Search for the cell housing the specified text and yield its (x, y) center coordinate. 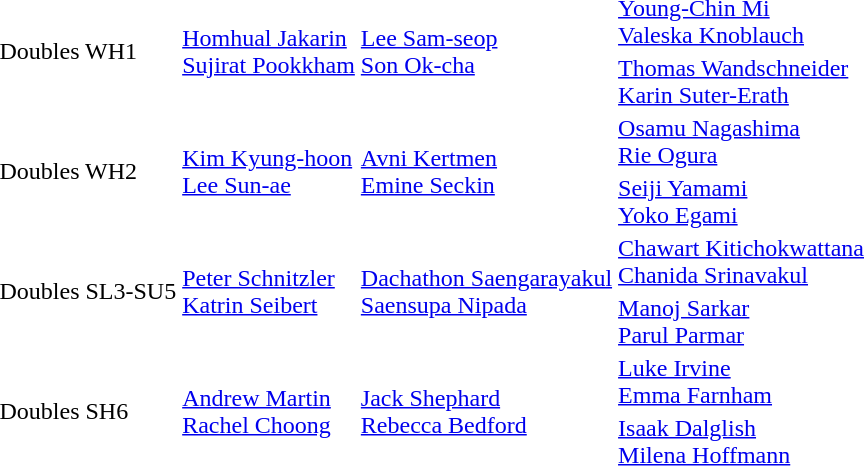
Kim Kyung-hoon Lee Sun-ae (269, 172)
Avni Kertmen Emine Seckin (486, 172)
Peter Schnitzler Katrin Seibert (269, 292)
Dachathon Saengarayakul Saensupa Nipada (486, 292)
